Return the (x, y) coordinate for the center point of the cell that contains the specified text.  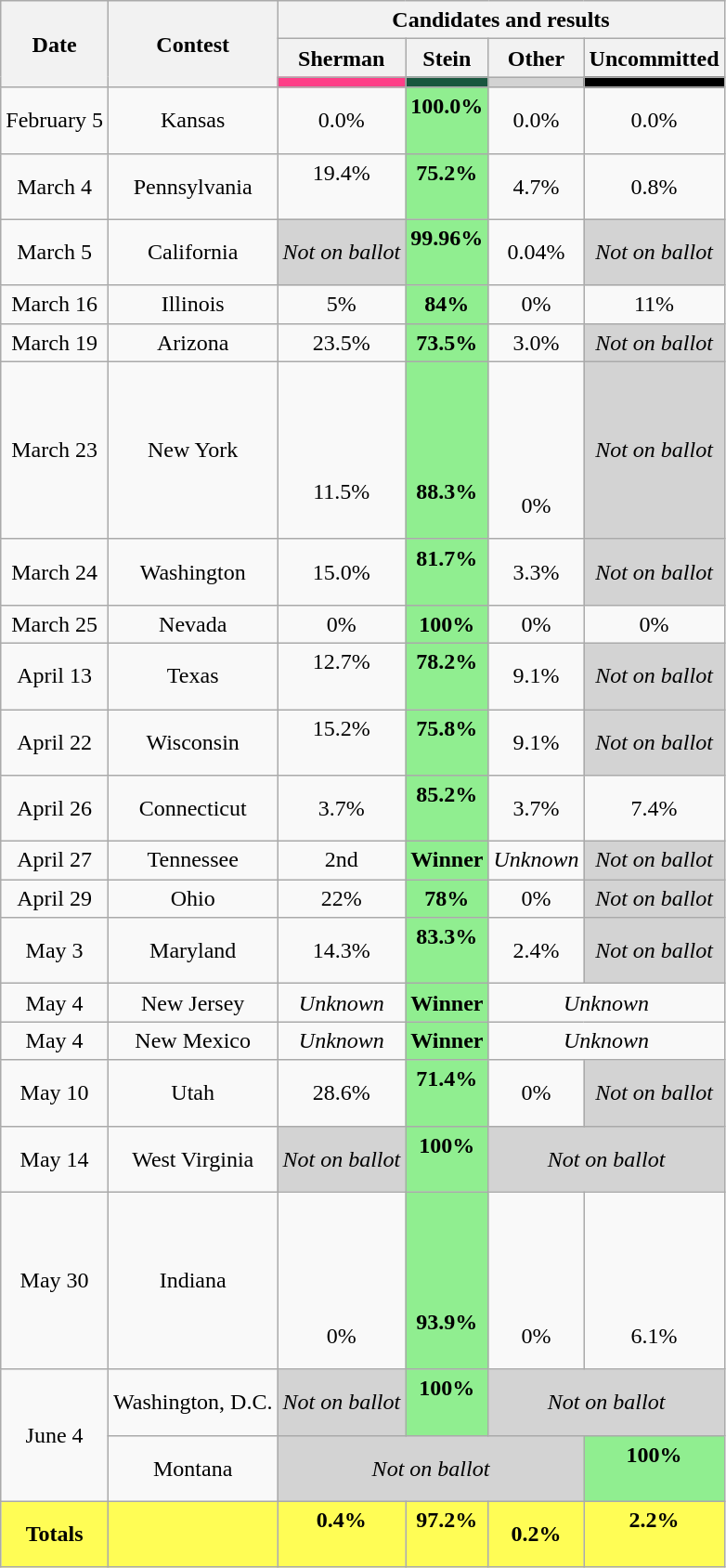
May 10 (55, 1092)
Contest (192, 45)
June 4 (55, 1435)
2.4% (537, 951)
11% (654, 305)
Connecticut (192, 808)
March 24 (55, 572)
97.2% (447, 1535)
Tennessee (192, 860)
Utah (192, 1092)
Pennsylvania (192, 186)
0.4% (342, 1535)
11.5% (342, 450)
Kansas (192, 121)
Washington, D.C. (192, 1403)
March 4 (55, 186)
Texas (192, 676)
Washington (192, 572)
84% (447, 305)
Illinois (192, 305)
Sherman (342, 58)
Other (537, 58)
May 3 (55, 951)
78% (447, 899)
88.3% (447, 450)
March 5 (55, 253)
Maryland (192, 951)
14.3% (342, 951)
Ohio (192, 899)
85.2% (447, 808)
2nd (342, 860)
April 13 (55, 676)
Montana (192, 1468)
93.9% (447, 1280)
May 30 (55, 1280)
15.2% (342, 743)
73.5% (447, 342)
March 23 (55, 450)
May 14 (55, 1159)
New Mexico (192, 1040)
March 25 (55, 624)
0.04% (537, 253)
4.7% (537, 186)
19.4% (342, 186)
Candidates and results (501, 20)
83.3% (447, 951)
28.6% (342, 1092)
12.7% (342, 676)
5% (342, 305)
2.2% (654, 1535)
April 29 (55, 899)
81.7% (447, 572)
New Jersey (192, 1003)
Uncommitted (654, 58)
3.0% (537, 342)
3.3% (537, 572)
22% (342, 899)
75.8% (447, 743)
March 16 (55, 305)
Totals (55, 1535)
99.96% (447, 253)
Nevada (192, 624)
75.2% (447, 186)
0.8% (654, 186)
100.0% (447, 121)
April 26 (55, 808)
West Virginia (192, 1159)
23.5% (342, 342)
February 5 (55, 121)
Arizona (192, 342)
New York (192, 450)
78.2% (447, 676)
71.4% (447, 1092)
7.4% (654, 808)
Stein (447, 58)
0.2% (537, 1535)
6.1% (654, 1280)
California (192, 253)
March 19 (55, 342)
Indiana (192, 1280)
Date (55, 45)
April 22 (55, 743)
15.0% (342, 572)
Wisconsin (192, 743)
April 27 (55, 860)
